Scan for the cell matching the given text and deliver its [X, Y] coordinate at center. 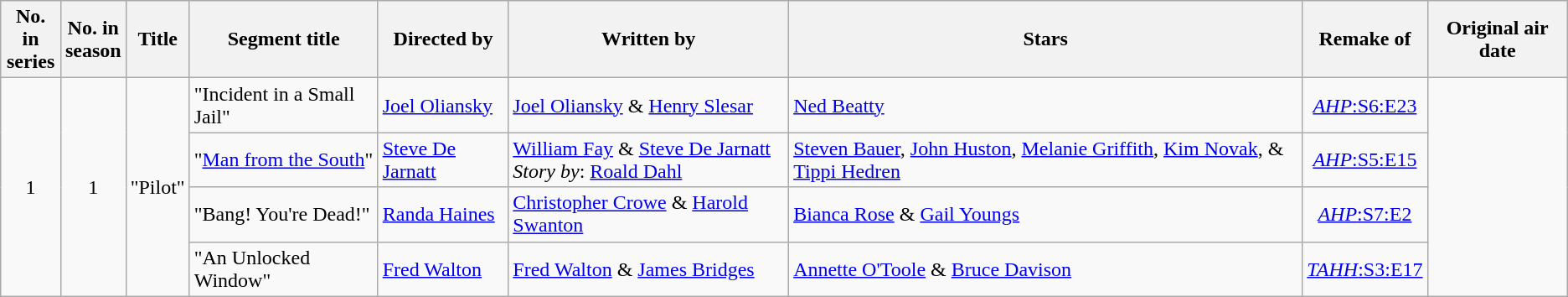
Stars [1045, 39]
Directed by [443, 39]
Annette O'Toole & Bruce Davison [1045, 268]
AHP:S7:E2 [1365, 215]
Original air date [1498, 39]
Joel Oliansky [443, 106]
Steven Bauer, John Huston, Melanie Griffith, Kim Novak, & Tippi Hedren [1045, 159]
Bianca Rose & Gail Youngs [1045, 215]
Segment title [283, 39]
"An Unlocked Window" [283, 268]
Joel Oliansky & Henry Slesar [648, 106]
Written by [648, 39]
AHP:S6:E23 [1365, 106]
"Man from the South" [283, 159]
Steve De Jarnatt [443, 159]
Fred Walton & James Bridges [648, 268]
AHP:S5:E15 [1365, 159]
"Incident in a Small Jail" [283, 106]
TAHH:S3:E17 [1365, 268]
"Pilot" [157, 187]
No. inseason [93, 39]
"Bang! You're Dead!" [283, 215]
William Fay & Steve De JarnattStory by: Roald Dahl [648, 159]
Fred Walton [443, 268]
Randa Haines [443, 215]
No. inseries [31, 39]
Ned Beatty [1045, 106]
Title [157, 39]
Remake of [1365, 39]
Christopher Crowe & Harold Swanton [648, 215]
